Pinpoint the cell where the given text exists, returning its (X, Y) midpoint coordinate. 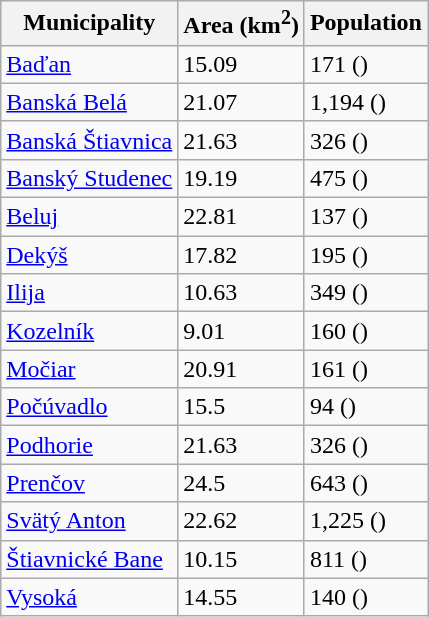
Baďan (90, 64)
Počúvadlo (90, 407)
161 () (366, 369)
Ilija (90, 293)
Banská Štiavnica (90, 140)
171 () (366, 64)
15.5 (242, 407)
811 () (366, 559)
22.81 (242, 217)
643 () (366, 483)
19.19 (242, 178)
10.15 (242, 559)
195 () (366, 255)
Podhorie (90, 445)
Banský Studenec (90, 178)
Beluj (90, 217)
20.91 (242, 369)
Municipality (90, 24)
Dekýš (90, 255)
Močiar (90, 369)
Vysoká (90, 597)
Svätý Anton (90, 521)
Area (km2) (242, 24)
94 () (366, 407)
1,194 () (366, 102)
15.09 (242, 64)
10.63 (242, 293)
21.07 (242, 102)
475 () (366, 178)
Banská Belá (90, 102)
349 () (366, 293)
17.82 (242, 255)
160 () (366, 331)
140 () (366, 597)
14.55 (242, 597)
1,225 () (366, 521)
Štiavnické Bane (90, 559)
Kozelník (90, 331)
9.01 (242, 331)
137 () (366, 217)
Population (366, 24)
Prenčov (90, 483)
24.5 (242, 483)
22.62 (242, 521)
